Return (x, y) of the center of cell containing provided text 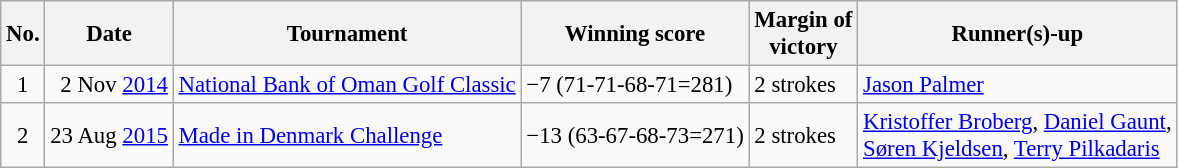
Margin ofvictory (804, 34)
1 (23, 85)
2 Nov 2014 (109, 85)
23 Aug 2015 (109, 136)
No. (23, 34)
Runner(s)-up (1018, 34)
Made in Denmark Challenge (347, 136)
2 (23, 136)
Tournament (347, 34)
Winning score (635, 34)
National Bank of Oman Golf Classic (347, 85)
Jason Palmer (1018, 85)
−13 (63-67-68-73=271) (635, 136)
Date (109, 34)
Kristoffer Broberg, Daniel Gaunt, Søren Kjeldsen, Terry Pilkadaris (1018, 136)
−7 (71-71-68-71=281) (635, 85)
